Output the (X, Y) coordinate of the center of the cell containing the given text.  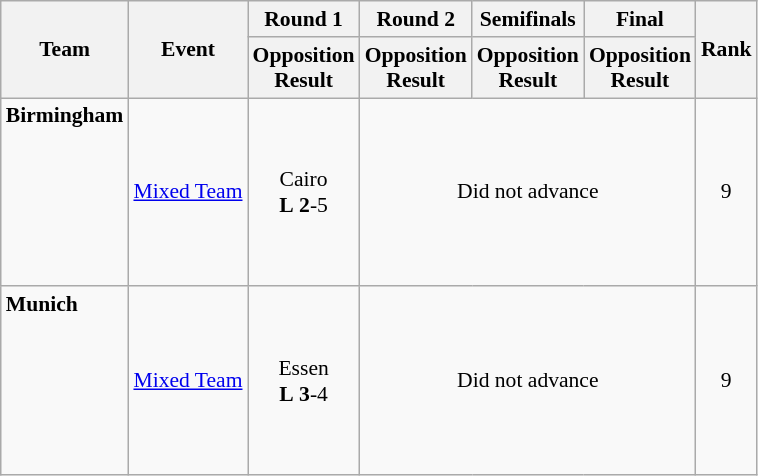
Round 2 (416, 19)
Final (640, 19)
Rank (726, 50)
Cairo L 2-5 (304, 192)
Event (188, 50)
Munich (65, 382)
Semifinals (528, 19)
Team (65, 50)
Essen L 3-4 (304, 382)
Round 1 (304, 19)
Birmingham (65, 192)
